For the text-containing cell, return its midpoint in (x, y) coordinate format. 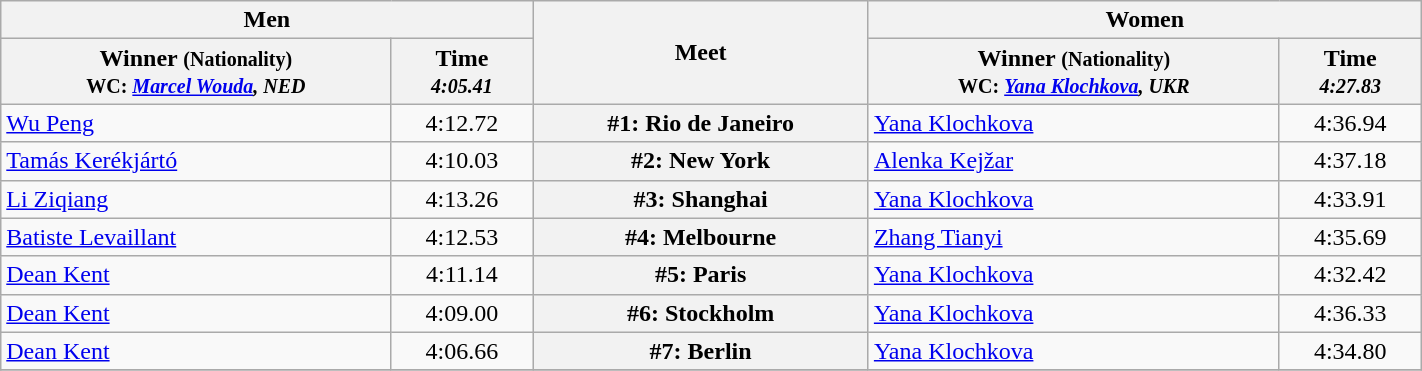
Time 4:27.83 (1350, 72)
4:36.94 (1350, 123)
Men (267, 20)
4:11.14 (462, 275)
4:06.66 (462, 351)
Li Ziqiang (196, 199)
#7: Berlin (700, 351)
Alenka Kejžar (1074, 161)
#1: Rio de Janeiro (700, 123)
4:10.03 (462, 161)
#5: Paris (700, 275)
Tamás Kerékjártó (196, 161)
4:09.00 (462, 313)
#6: Stockholm (700, 313)
4:12.72 (462, 123)
#3: Shanghai (700, 199)
4:13.26 (462, 199)
Meet (700, 52)
Time 4:05.41 (462, 72)
4:33.91 (1350, 199)
4:35.69 (1350, 237)
#4: Melbourne (700, 237)
Winner (Nationality) WC: Marcel Wouda, NED (196, 72)
4:34.80 (1350, 351)
4:12.53 (462, 237)
Women (1144, 20)
Winner (Nationality) WC: Yana Klochkova, UKR (1074, 72)
Zhang Tianyi (1074, 237)
Batiste Levaillant (196, 237)
4:37.18 (1350, 161)
4:36.33 (1350, 313)
Wu Peng (196, 123)
4:32.42 (1350, 275)
#2: New York (700, 161)
